From the cell containing the given text, extract its center point as [X, Y] coordinate. 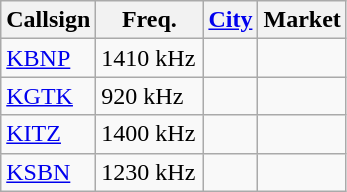
KITZ [48, 134]
KGTK [48, 96]
1400 kHz [150, 134]
KBNP [48, 58]
920 kHz [150, 96]
1410 kHz [150, 58]
1230 kHz [150, 172]
City [230, 20]
KSBN [48, 172]
Callsign [48, 20]
Freq. [150, 20]
Market [302, 20]
